Identify which cell holds the provided text, then report its (x, y) central coordinate. 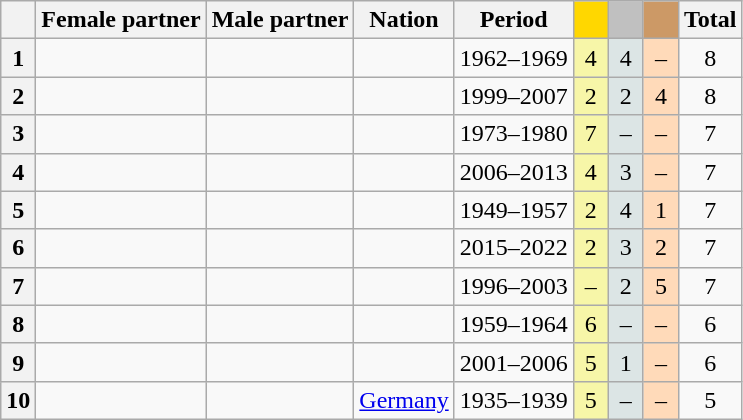
1959–1964 (514, 324)
9 (18, 362)
Total (710, 20)
1949–1957 (514, 210)
Germany (404, 400)
Nation (404, 20)
Female partner (121, 20)
1973–1980 (514, 134)
2001–2006 (514, 362)
1962–1969 (514, 58)
2015–2022 (514, 248)
1999–2007 (514, 96)
Period (514, 20)
Male partner (280, 20)
1935–1939 (514, 400)
1996–2003 (514, 286)
10 (18, 400)
2006–2013 (514, 172)
